Output the (X, Y) coordinate of the center of the cell containing the given text.  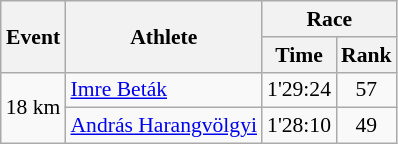
Race (330, 19)
18 km (34, 108)
1'29:24 (299, 90)
1'28:10 (299, 126)
Imre Beták (164, 90)
András Harangvölgyi (164, 126)
Athlete (164, 36)
Rank (366, 55)
Time (299, 55)
Event (34, 36)
49 (366, 126)
57 (366, 90)
